From the cell containing the given text, extract its center point as (X, Y) coordinate. 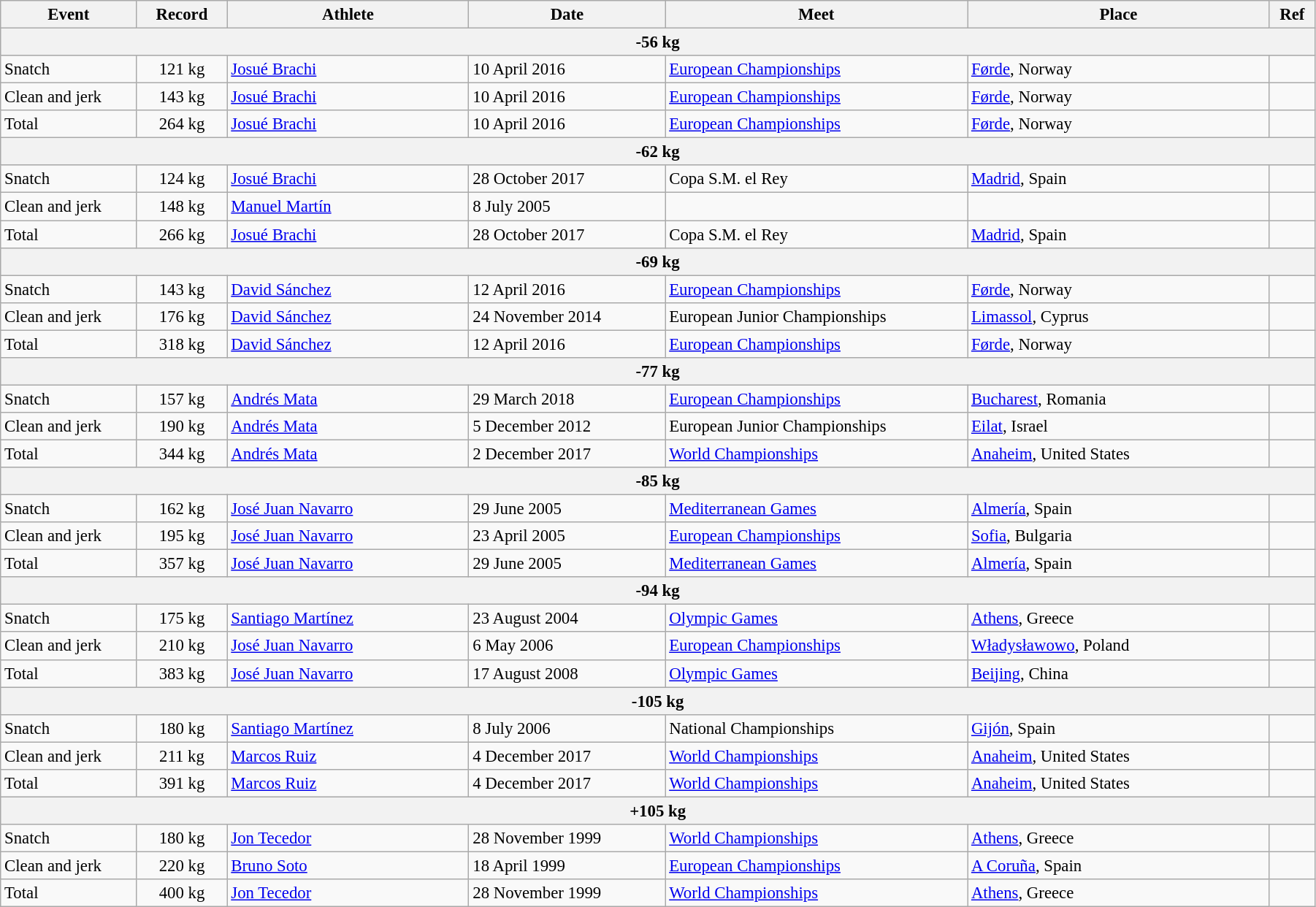
Meet (816, 15)
Bruno Soto (348, 865)
5 December 2012 (567, 426)
210 kg (182, 646)
176 kg (182, 316)
383 kg (182, 673)
264 kg (182, 124)
8 July 2005 (567, 207)
Athlete (348, 15)
Beijing, China (1119, 673)
8 July 2006 (567, 728)
Bucharest, Romania (1119, 399)
Ref (1292, 15)
190 kg (182, 426)
Gijón, Spain (1119, 728)
2 December 2017 (567, 453)
162 kg (182, 509)
29 March 2018 (567, 399)
+105 kg (658, 811)
Władysławowo, Poland (1119, 646)
Record (182, 15)
24 November 2014 (567, 316)
Manuel Martín (348, 207)
Eilat, Israel (1119, 426)
6 May 2006 (567, 646)
357 kg (182, 564)
23 August 2004 (567, 619)
Place (1119, 15)
Limassol, Cyprus (1119, 316)
400 kg (182, 893)
23 April 2005 (567, 536)
175 kg (182, 619)
124 kg (182, 179)
195 kg (182, 536)
-56 kg (658, 42)
Event (69, 15)
121 kg (182, 69)
Date (567, 15)
-85 kg (658, 481)
-94 kg (658, 591)
A Coruña, Spain (1119, 865)
-62 kg (658, 152)
17 August 2008 (567, 673)
148 kg (182, 207)
157 kg (182, 399)
344 kg (182, 453)
-69 kg (658, 261)
220 kg (182, 865)
National Championships (816, 728)
266 kg (182, 234)
391 kg (182, 784)
318 kg (182, 344)
211 kg (182, 756)
18 April 1999 (567, 865)
-77 kg (658, 372)
-105 kg (658, 701)
Sofia, Bulgaria (1119, 536)
